Determine the (X, Y) coordinate at the center of the cell enclosing the given text.  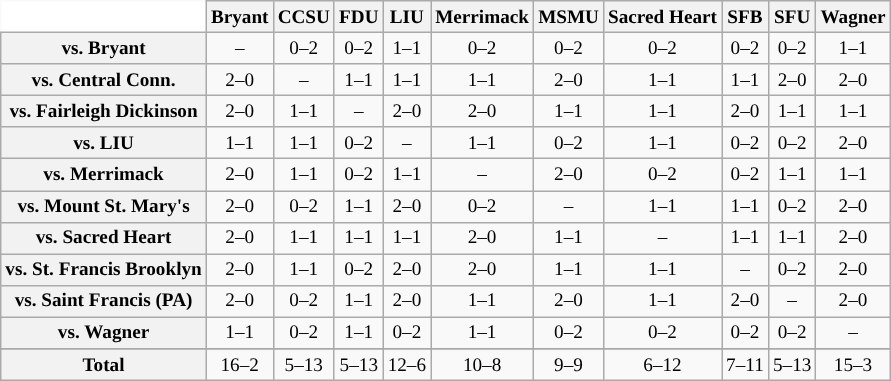
FDU (358, 17)
Merrimack (482, 17)
vs. Mount St. Mary's (104, 206)
CCSU (304, 17)
MSMU (569, 17)
vs. Saint Francis (PA) (104, 301)
SFU (792, 17)
vs. St. Francis Brooklyn (104, 270)
10–8 (482, 365)
SFB (746, 17)
Sacred Heart (662, 17)
vs. Merrimack (104, 175)
vs. Wagner (104, 333)
15–3 (853, 365)
6–12 (662, 365)
LIU (407, 17)
7–11 (746, 365)
12–6 (407, 365)
vs. Bryant (104, 48)
Total (104, 365)
vs. Fairleigh Dickinson (104, 111)
Wagner (853, 17)
9–9 (569, 365)
vs. LIU (104, 143)
16–2 (240, 365)
vs. Sacred Heart (104, 238)
vs. Central Conn. (104, 80)
Bryant (240, 17)
